Pinpoint the cell where the given text exists, returning its [X, Y] midpoint coordinate. 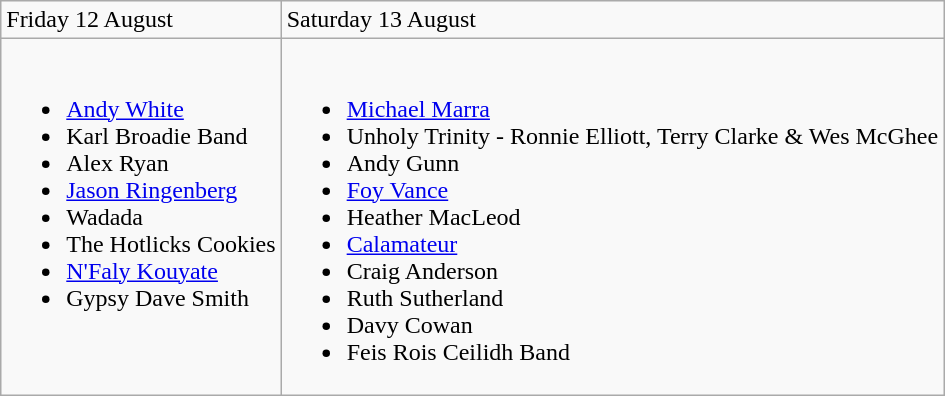
Andy WhiteKarl Broadie BandAlex RyanJason RingenbergWadadaThe Hotlicks CookiesN'Faly KouyateGypsy Dave Smith [141, 217]
Saturday 13 August [612, 20]
Friday 12 August [141, 20]
